Output the (X, Y) coordinate of the center of the cell containing the given text.  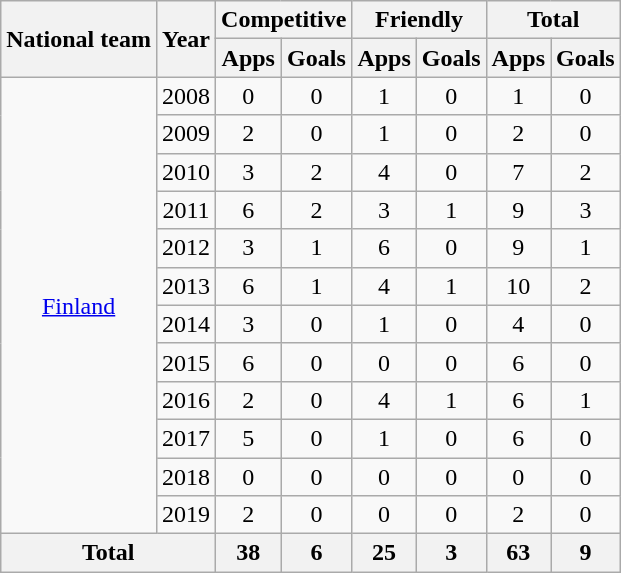
7 (518, 172)
2017 (186, 438)
Friendly (419, 20)
25 (384, 553)
National team (79, 39)
2011 (186, 210)
Finland (79, 306)
2010 (186, 172)
2012 (186, 248)
Competitive (284, 20)
2019 (186, 515)
2015 (186, 362)
Year (186, 39)
2008 (186, 96)
2016 (186, 400)
63 (518, 553)
2013 (186, 286)
38 (248, 553)
2018 (186, 477)
2009 (186, 134)
5 (248, 438)
2014 (186, 324)
10 (518, 286)
